For the text-containing cell, return its midpoint in (X, Y) coordinate format. 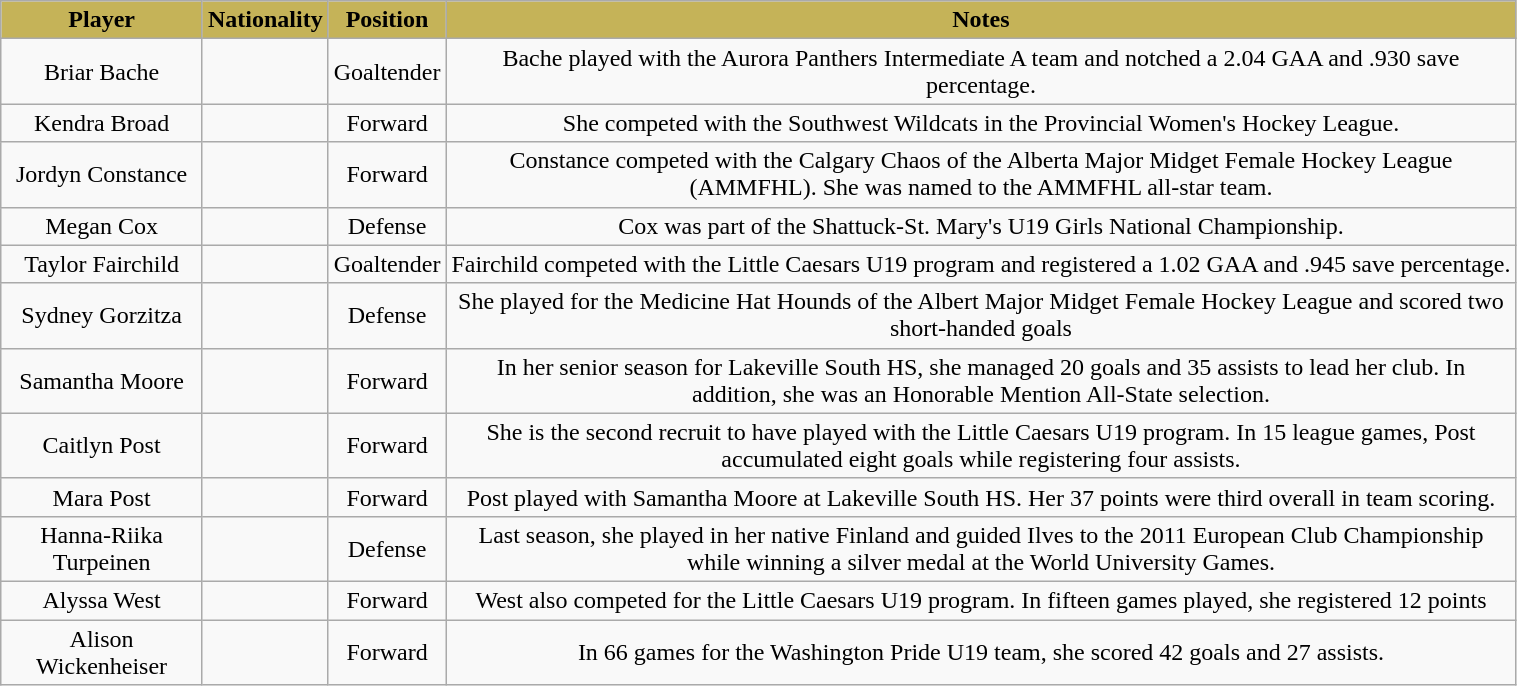
Position (387, 20)
Kendra Broad (102, 123)
In 66 games for the Washington Pride U19 team, she scored 42 goals and 27 assists. (981, 652)
She competed with the Southwest Wildcats in the Provincial Women's Hockey League. (981, 123)
Alyssa West (102, 600)
Briar Bache (102, 72)
Nationality (265, 20)
Constance competed with the Calgary Chaos of the Alberta Major Midget Female Hockey League (AMMFHL). She was named to the AMMFHL all-star team. (981, 174)
Sydney Gorzitza (102, 316)
Mara Post (102, 497)
Notes (981, 20)
Jordyn Constance (102, 174)
Post played with Samantha Moore at Lakeville South HS. Her 37 points were third overall in team scoring. (981, 497)
She played for the Medicine Hat Hounds of the Albert Major Midget Female Hockey League and scored two short-handed goals (981, 316)
Bache played with the Aurora Panthers Intermediate A team and notched a 2.04 GAA and .930 save percentage. (981, 72)
Alison Wickenheiser (102, 652)
Cox was part of the Shattuck-St. Mary's U19 Girls National Championship. (981, 226)
Samantha Moore (102, 380)
Player (102, 20)
Caitlyn Post (102, 446)
Hanna-Riika Turpeinen (102, 548)
West also competed for the Little Caesars U19 program. In fifteen games played, she registered 12 points (981, 600)
Megan Cox (102, 226)
Fairchild competed with the Little Caesars U19 program and registered a 1.02 GAA and .945 save percentage. (981, 264)
Taylor Fairchild (102, 264)
